Determine the [x, y] coordinate at the center of the cell enclosing the given text.  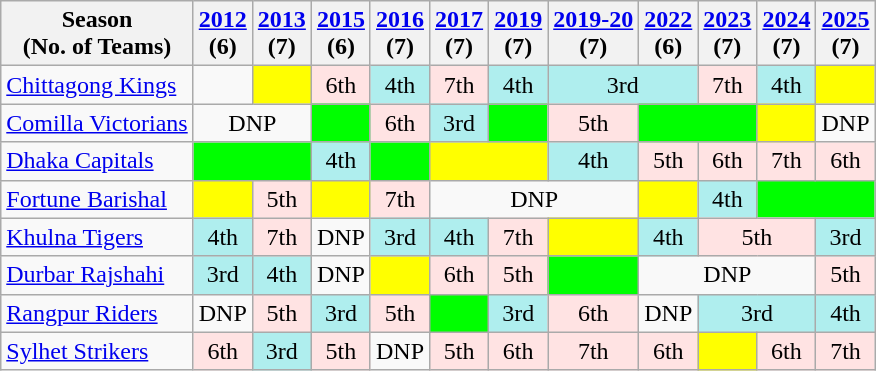
Season(No. of Teams) [97, 34]
2012(6) [222, 34]
Durbar Rajshahi [97, 275]
2024(7) [786, 34]
2019(7) [518, 34]
Khulna Tigers [97, 237]
2015(6) [340, 34]
2022(6) [668, 34]
Dhaka Capitals [97, 161]
Rangpur Riders [97, 313]
Chittagong Kings [97, 85]
Comilla Victorians [97, 123]
2019-20(7) [594, 34]
2025(7) [846, 34]
Fortune Barishal [97, 199]
2013(7) [282, 34]
2023(7) [728, 34]
2016(7) [400, 34]
Sylhet Strikers [97, 351]
2017(7) [460, 34]
